Extract the (x, y) coordinate from the center of the cell holding the provided text.  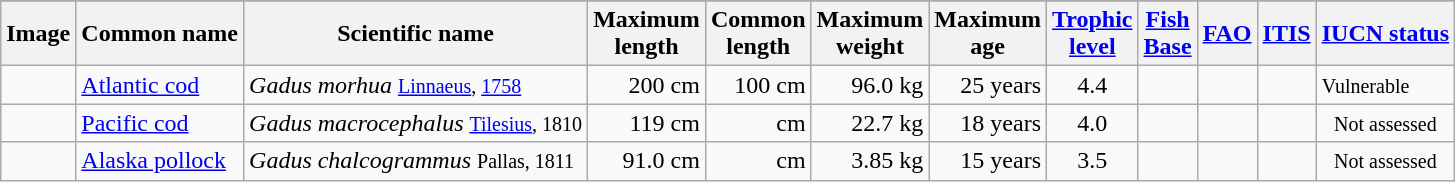
Pacific cod (160, 123)
18 years (988, 123)
Image (38, 34)
91.0 cm (647, 161)
96.0 kg (870, 85)
22.7 kg (870, 123)
ITIS (1286, 34)
15 years (988, 161)
Gadus chalcogrammus Pallas, 1811 (416, 161)
Gadus morhua Linnaeus, 1758 (416, 85)
Atlantic cod (160, 85)
3.5 (1093, 161)
Trophiclevel (1093, 34)
IUCN status (1385, 34)
25 years (988, 85)
119 cm (647, 123)
Maximumweight (870, 34)
Scientific name (416, 34)
Commonlength (758, 34)
4.0 (1093, 123)
Maximumlength (647, 34)
4.4 (1093, 85)
Alaska pollock (160, 161)
100 cm (758, 85)
FishBase (1168, 34)
Gadus macrocephalus Tilesius, 1810 (416, 123)
Common name (160, 34)
200 cm (647, 85)
FAO (1227, 34)
3.85 kg (870, 161)
Vulnerable (1385, 85)
Maximumage (988, 34)
